Return [X, Y] of the center of cell containing provided text 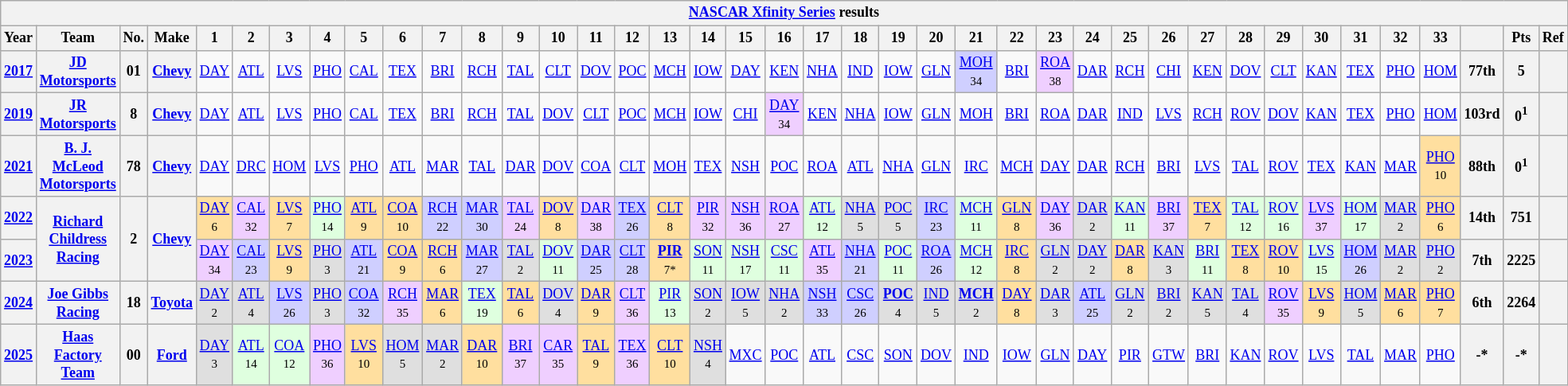
17 [823, 38]
TEX7 [1207, 218]
PHO7 [1440, 303]
No. [134, 38]
CAL23 [251, 260]
6th [1482, 303]
BRI11 [1207, 260]
2025 [19, 355]
DAY36 [1056, 218]
IND5 [936, 303]
LVS26 [290, 303]
ATL21 [363, 260]
PHO6 [1440, 218]
MCH12 [976, 260]
SON2 [709, 303]
2017 [19, 72]
KAN3 [1169, 260]
MOH34 [976, 72]
NSH [745, 166]
DAY6 [214, 218]
MXC [745, 355]
2225 [1521, 260]
ATL35 [823, 260]
NHA5 [860, 218]
Richard Childress Racing [78, 239]
751 [1521, 218]
DOV8 [558, 218]
30 [1321, 38]
2023 [19, 260]
NHA2 [784, 303]
IOW5 [745, 303]
PIR [1130, 355]
7th [1482, 260]
KAN5 [1207, 303]
MCH2 [976, 303]
DAR9 [596, 303]
Make [172, 38]
TEX36 [632, 355]
TAL24 [521, 218]
DOV11 [558, 260]
NSH4 [709, 355]
GTW [1169, 355]
Year [19, 38]
POC11 [898, 260]
7 [443, 38]
2021 [19, 166]
PIR7* [671, 260]
77th [1482, 72]
TEX8 [1245, 260]
TAL9 [596, 355]
PIR13 [671, 303]
Haas Factory Team [78, 355]
COA9 [403, 260]
LVS37 [1321, 218]
ATL25 [1093, 303]
Pts [1521, 38]
SON [898, 355]
NASCAR Xfinity Series results [784, 13]
CSC [860, 355]
CLT8 [671, 218]
DAR3 [1056, 303]
9 [521, 38]
20 [936, 38]
13 [671, 38]
2024 [19, 303]
TEX26 [632, 218]
NHA21 [860, 260]
TEX19 [482, 303]
2019 [19, 115]
88th [1482, 166]
4 [328, 38]
ATL9 [363, 218]
BRI2 [1169, 303]
11 [596, 38]
15 [745, 38]
14 [709, 38]
24 [1093, 38]
00 [134, 355]
DAR38 [596, 218]
RCH22 [443, 218]
103rd [1482, 115]
14th [1482, 218]
29 [1284, 38]
TAL12 [1245, 218]
2022 [19, 218]
B. J. McLeod Motorsports [78, 166]
Ref [1553, 38]
SON11 [709, 260]
CLT10 [671, 355]
22 [1017, 38]
28 [1245, 38]
MCH11 [976, 218]
33 [1440, 38]
KAN11 [1130, 218]
JD Motorsports [78, 72]
DRC [251, 166]
GLN8 [1017, 218]
MAR27 [482, 260]
PIR32 [709, 218]
IRC23 [936, 218]
CSC11 [784, 260]
6 [403, 38]
27 [1207, 38]
CAR35 [558, 355]
LVS15 [1321, 260]
DOV4 [558, 303]
Joe Gibbs Racing [78, 303]
32 [1401, 38]
Team [78, 38]
PHO10 [1440, 166]
NSH36 [745, 218]
ROV16 [1284, 218]
CSC26 [860, 303]
JR Motorsports [78, 115]
CLT36 [632, 303]
COA12 [290, 355]
TAL6 [521, 303]
DAR25 [596, 260]
NSH33 [823, 303]
12 [632, 38]
HOM26 [1360, 260]
21 [976, 38]
1 [214, 38]
TAL2 [521, 260]
COA [596, 166]
PHO14 [328, 218]
NSH17 [745, 260]
25 [1130, 38]
Ford [172, 355]
CAL32 [251, 218]
ROA26 [936, 260]
IRC8 [1017, 260]
DAR2 [1093, 218]
MAR30 [482, 218]
23 [1056, 38]
19 [898, 38]
ATL4 [251, 303]
TAL4 [1245, 303]
ATL14 [251, 355]
26 [1169, 38]
RCH6 [443, 260]
IRC [976, 166]
78 [134, 166]
ROV10 [1284, 260]
3 [290, 38]
LVS10 [363, 355]
PHO2 [1440, 260]
DAR10 [482, 355]
10 [558, 38]
COA32 [363, 303]
2264 [1521, 303]
Toyota [172, 303]
DAY3 [214, 355]
POC4 [898, 303]
16 [784, 38]
31 [1360, 38]
HOM17 [1360, 218]
DAY8 [1017, 303]
ROA38 [1056, 72]
ATL12 [823, 218]
PHO36 [328, 355]
ROA27 [784, 218]
COA10 [403, 218]
DAR8 [1130, 260]
ROV35 [1284, 303]
POC5 [898, 218]
LVS7 [290, 218]
RCH35 [403, 303]
CLT28 [632, 260]
